Search for the cell housing the specified text and yield its (x, y) center coordinate. 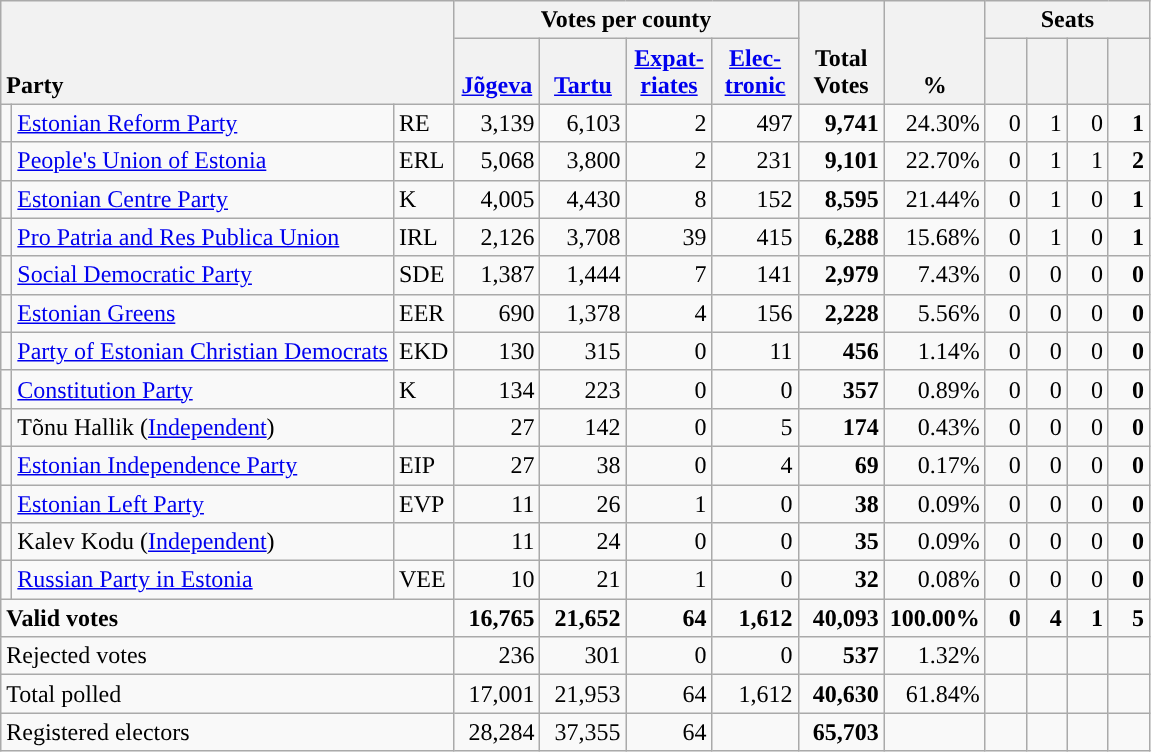
37,355 (583, 732)
6,288 (841, 237)
301 (583, 656)
152 (755, 199)
Party (228, 52)
SDE (423, 275)
16,765 (497, 618)
0.89% (934, 389)
EVP (423, 503)
537 (841, 656)
2,228 (841, 313)
236 (497, 656)
28,284 (497, 732)
1,444 (583, 275)
Estonian Greens (203, 313)
9,741 (841, 123)
Elec- tronic (755, 72)
Rejected votes (228, 656)
40,093 (841, 618)
3,139 (497, 123)
EER (423, 313)
130 (497, 351)
21 (583, 580)
5.56% (934, 313)
Total polled (228, 694)
8 (669, 199)
497 (755, 123)
People's Union of Estonia (203, 161)
Total Votes (841, 52)
134 (497, 389)
24 (583, 542)
1,378 (583, 313)
Estonian Independence Party (203, 465)
EKD (423, 351)
35 (841, 542)
1.32% (934, 656)
40,630 (841, 694)
1.14% (934, 351)
Constitution Party (203, 389)
231 (755, 161)
RE (423, 123)
8,595 (841, 199)
69 (841, 465)
2,126 (497, 237)
Estonian Reform Party (203, 123)
Estonian Left Party (203, 503)
ERL (423, 161)
EIP (423, 465)
IRL (423, 237)
5,068 (497, 161)
141 (755, 275)
4,430 (583, 199)
21,652 (583, 618)
9,101 (841, 161)
Seats (1067, 20)
Party of Estonian Christian Democrats (203, 351)
690 (497, 313)
3,800 (583, 161)
17,001 (497, 694)
26 (583, 503)
Russian Party in Estonia (203, 580)
223 (583, 389)
21.44% (934, 199)
Tartu (583, 72)
Pro Patria and Res Publica Union (203, 237)
21,953 (583, 694)
142 (583, 427)
Jõgeva (497, 72)
7.43% (934, 275)
Social Democratic Party (203, 275)
Registered electors (228, 732)
100.00% (934, 618)
Valid votes (228, 618)
61.84% (934, 694)
4,005 (497, 199)
VEE (423, 580)
% (934, 52)
315 (583, 351)
357 (841, 389)
24.30% (934, 123)
15.68% (934, 237)
Expat- riates (669, 72)
0.43% (934, 427)
6,103 (583, 123)
1,387 (497, 275)
0.08% (934, 580)
Tõnu Hallik (Independent) (203, 427)
0.17% (934, 465)
Votes per county (626, 20)
415 (755, 237)
156 (755, 313)
32 (841, 580)
10 (497, 580)
7 (669, 275)
65,703 (841, 732)
22.70% (934, 161)
2,979 (841, 275)
3,708 (583, 237)
174 (841, 427)
Kalev Kodu (Independent) (203, 542)
456 (841, 351)
39 (669, 237)
Estonian Centre Party (203, 199)
